Determine the (x, y) coordinate at the center of the cell enclosing the given text.  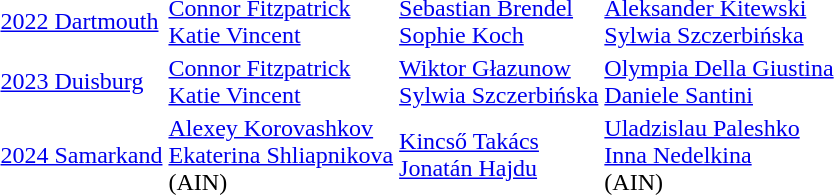
Connor FitzpatrickKatie Vincent (281, 82)
Wiktor GłazunowSylwia Szczerbińska (499, 82)
